Locate the cell with the specified text and output its (x, y) center coordinate. 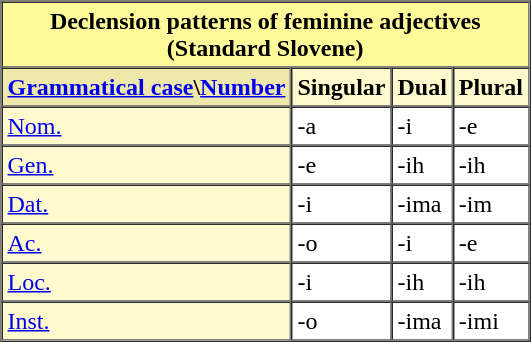
Inst. (147, 322)
Plural (491, 88)
Gen. (147, 166)
-imi (491, 322)
Grammatical case\Number (147, 88)
Declension patterns of feminine adjectives(Standard Slovene) (266, 35)
Loc. (147, 282)
Ac. (147, 244)
Singular (341, 88)
Nom. (147, 126)
-a (341, 126)
Dual (422, 88)
-im (491, 204)
Dat. (147, 204)
